Return [x, y] of the center of cell containing provided text 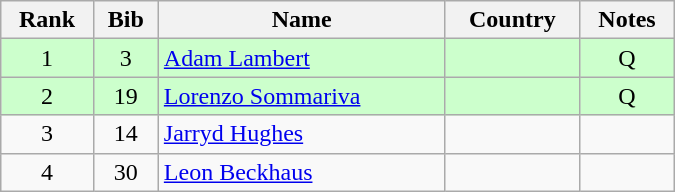
Country [512, 20]
30 [126, 172]
Rank [48, 20]
Name [302, 20]
Lorenzo Sommariva [302, 96]
4 [48, 172]
Jarryd Hughes [302, 134]
Leon Beckhaus [302, 172]
14 [126, 134]
Adam Lambert [302, 58]
19 [126, 96]
1 [48, 58]
2 [48, 96]
Bib [126, 20]
Notes [627, 20]
